From the cell containing the given text, extract its center point as [X, Y] coordinate. 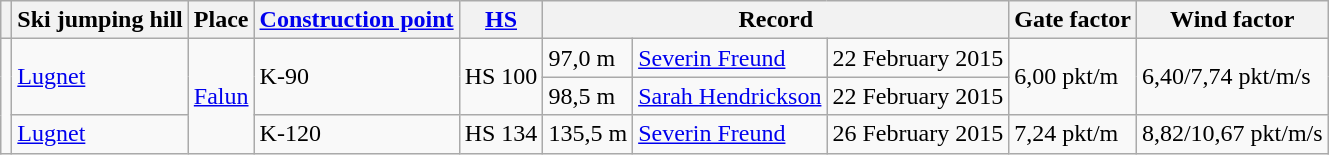
HS [501, 20]
HS 134 [501, 134]
6,00 pkt/m [1073, 77]
Gate factor [1073, 20]
K-90 [356, 77]
Construction point [356, 20]
135,5 m [588, 134]
97,0 m [588, 58]
7,24 pkt/m [1073, 134]
6,40/7,74 pkt/m/s [1232, 77]
Ski jumping hill [100, 20]
Record [776, 20]
8,82/10,67 pkt/m/s [1232, 134]
Wind factor [1232, 20]
HS 100 [501, 77]
K-120 [356, 134]
26 February 2015 [918, 134]
Place [221, 20]
98,5 m [588, 96]
Sarah Hendrickson [730, 96]
Falun [221, 96]
